Search for the cell housing the specified text and yield its (X, Y) center coordinate. 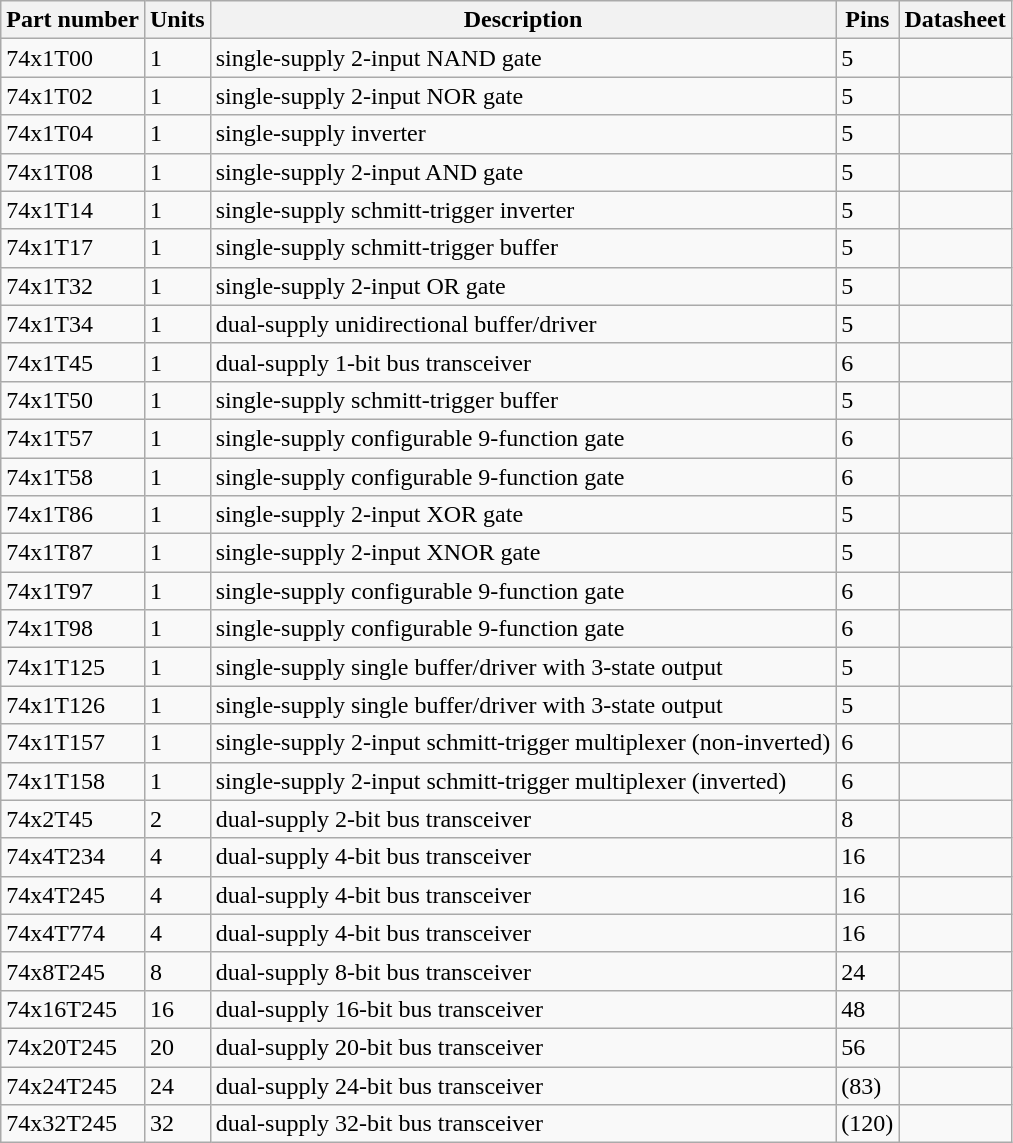
single-supply 2-input OR gate (523, 286)
single-supply 2-input XNOR gate (523, 553)
single-supply 2-input NOR gate (523, 96)
74x4T234 (73, 857)
74x2T45 (73, 819)
56 (868, 1047)
74x4T245 (73, 895)
74x1T126 (73, 705)
74x24T245 (73, 1085)
dual-supply 16-bit bus transceiver (523, 1009)
dual-supply 2-bit bus transceiver (523, 819)
74x1T87 (73, 553)
single-supply 2-input schmitt-trigger multiplexer (inverted) (523, 781)
74x1T08 (73, 172)
74x1T158 (73, 781)
74x1T34 (73, 324)
Part number (73, 20)
74x20T245 (73, 1047)
32 (177, 1124)
2 (177, 819)
single-supply 2-input XOR gate (523, 515)
74x1T00 (73, 58)
single-supply 2-input AND gate (523, 172)
74x4T774 (73, 933)
dual-supply 1-bit bus transceiver (523, 362)
74x1T50 (73, 400)
dual-supply unidirectional buffer/driver (523, 324)
74x16T245 (73, 1009)
74x1T14 (73, 210)
Units (177, 20)
20 (177, 1047)
Pins (868, 20)
74x1T32 (73, 286)
74x32T245 (73, 1124)
single-supply inverter (523, 134)
Datasheet (955, 20)
single-supply schmitt-trigger inverter (523, 210)
single-supply 2-input NAND gate (523, 58)
74x8T245 (73, 971)
74x1T17 (73, 248)
74x1T125 (73, 667)
dual-supply 8-bit bus transceiver (523, 971)
dual-supply 32-bit bus transceiver (523, 1124)
(83) (868, 1085)
Description (523, 20)
74x1T98 (73, 629)
74x1T58 (73, 477)
74x1T04 (73, 134)
dual-supply 20-bit bus transceiver (523, 1047)
dual-supply 24-bit bus transceiver (523, 1085)
74x1T157 (73, 743)
74x1T97 (73, 591)
74x1T86 (73, 515)
(120) (868, 1124)
48 (868, 1009)
74x1T45 (73, 362)
single-supply 2-input schmitt-trigger multiplexer (non-inverted) (523, 743)
74x1T02 (73, 96)
74x1T57 (73, 438)
